Scan for the cell matching the given text and deliver its (X, Y) coordinate at center. 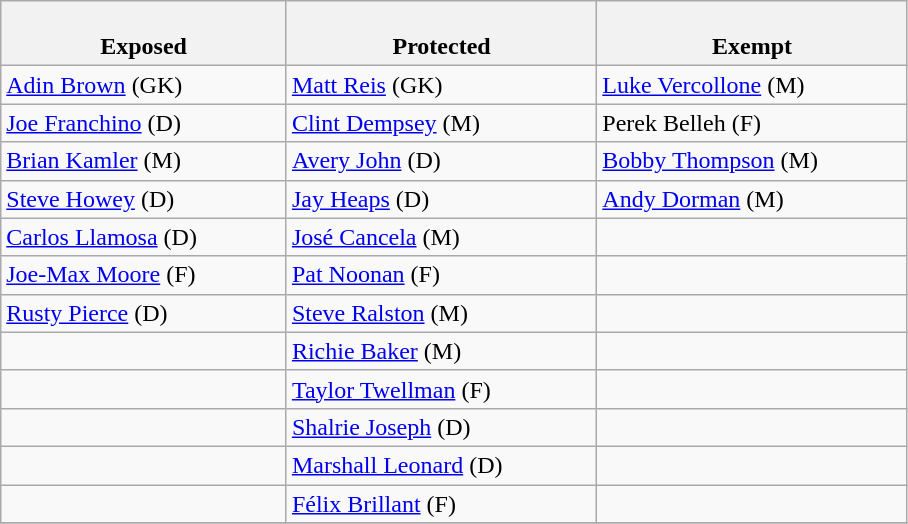
Brian Kamler (M) (144, 161)
Luke Vercollone (M) (752, 85)
Pat Noonan (F) (441, 275)
Steve Howey (D) (144, 199)
Joe Franchino (D) (144, 123)
Richie Baker (M) (441, 351)
Perek Belleh (F) (752, 123)
Protected (441, 34)
José Cancela (M) (441, 237)
Adin Brown (GK) (144, 85)
Matt Reis (GK) (441, 85)
Avery John (D) (441, 161)
Félix Brillant (F) (441, 503)
Carlos Llamosa (D) (144, 237)
Taylor Twellman (F) (441, 389)
Rusty Pierce (D) (144, 313)
Exempt (752, 34)
Clint Dempsey (M) (441, 123)
Andy Dorman (M) (752, 199)
Jay Heaps (D) (441, 199)
Shalrie Joseph (D) (441, 427)
Marshall Leonard (D) (441, 465)
Bobby Thompson (M) (752, 161)
Exposed (144, 34)
Steve Ralston (M) (441, 313)
Joe-Max Moore (F) (144, 275)
